Search for the cell housing the specified text and yield its [X, Y] center coordinate. 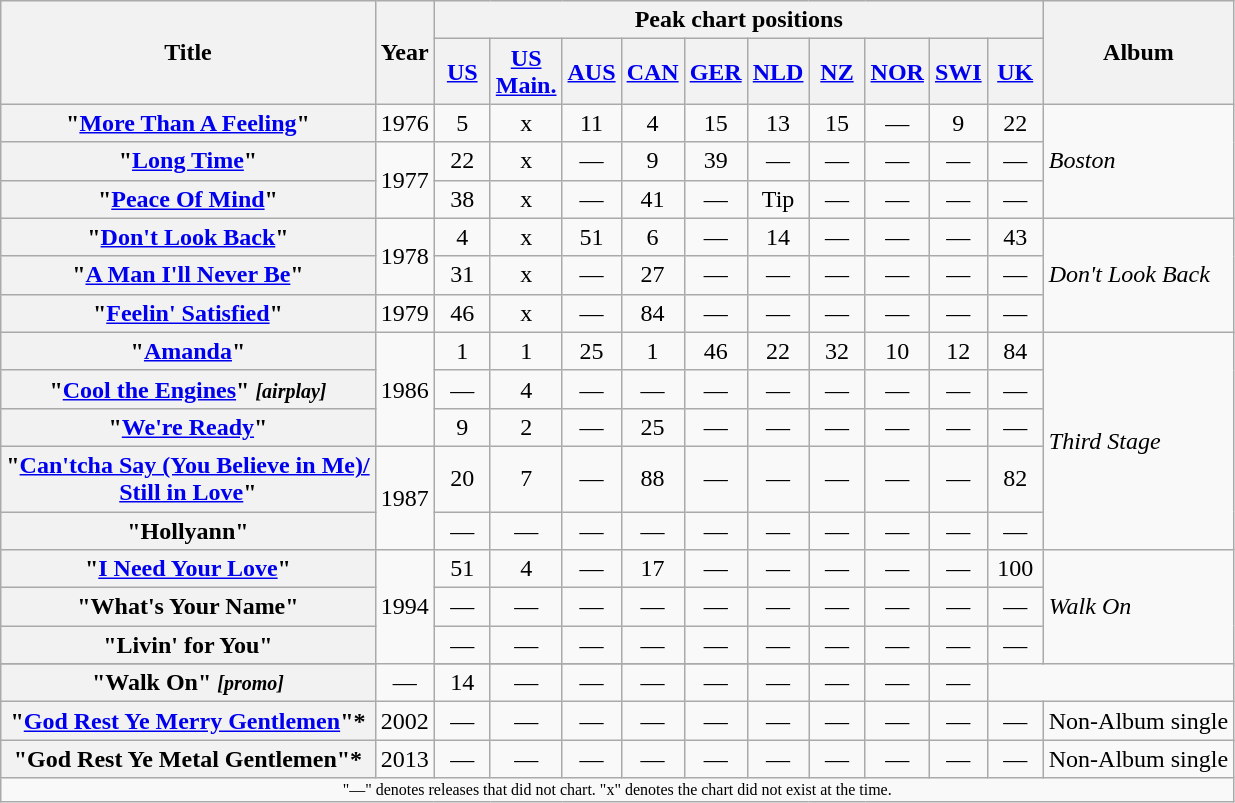
100 [1015, 569]
"I Need Your Love" [188, 569]
32 [837, 351]
2013 [404, 759]
43 [1015, 237]
NLD [778, 72]
17 [652, 569]
"Don't Look Back" [188, 237]
"—" denotes releases that did not chart. "x" denotes the chart did not exist at the time. [618, 790]
41 [652, 199]
1987 [404, 498]
"Hollyann" [188, 531]
6 [652, 237]
2 [526, 427]
"A Man I'll Never Be" [188, 275]
CAN [652, 72]
Boston [1138, 161]
"God Rest Ye Merry Gentlemen"* [188, 721]
2002 [404, 721]
1976 [404, 123]
Don't Look Back [1138, 275]
"Can'tcha Say (You Believe in Me)/Still in Love" [188, 478]
Album [1138, 52]
"Amanda" [188, 351]
1994 [404, 607]
Year [404, 52]
1977 [404, 180]
1978 [404, 256]
82 [1015, 478]
7 [526, 478]
13 [778, 123]
US [462, 72]
12 [958, 351]
20 [462, 478]
"Peace Of Mind" [188, 199]
AUS [592, 72]
US Main. [526, 72]
1979 [404, 313]
"Livin' for You" [188, 645]
"Feelin' Satisfied" [188, 313]
88 [652, 478]
27 [652, 275]
"We're Ready" [188, 427]
"What's Your Name" [188, 607]
UK [1015, 72]
"Long Time" [188, 161]
38 [462, 199]
11 [592, 123]
"God Rest Ye Metal Gentlemen"* [188, 759]
"More Than A Feeling" [188, 123]
Tip [778, 199]
NZ [837, 72]
Walk On [1138, 607]
1986 [404, 389]
10 [897, 351]
31 [462, 275]
"Walk On" [promo] [188, 683]
Third Stage [1138, 440]
Title [188, 52]
"Cool the Engines" [airplay] [188, 389]
5 [462, 123]
NOR [897, 72]
GER [716, 72]
39 [716, 161]
Peak chart positions [738, 20]
SWI [958, 72]
